Return [x, y] of the center of cell containing provided text 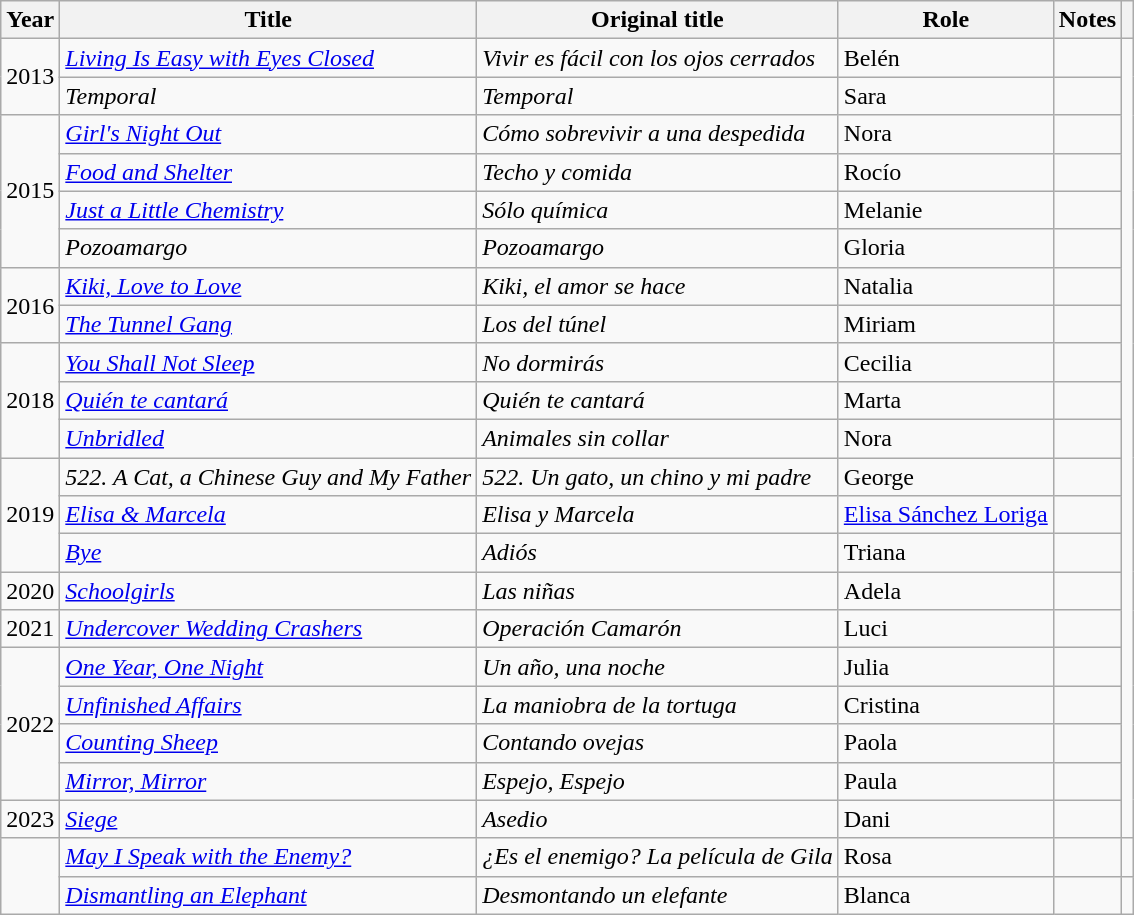
Cómo sobrevivir a una despedida [658, 134]
2020 [30, 591]
Cristina [946, 705]
Adiós [658, 553]
Natalia [946, 286]
The Tunnel Gang [268, 324]
Food and Shelter [268, 172]
Animales sin collar [658, 438]
Dismantling an Elephant [268, 895]
Cecilia [946, 362]
Gloria [946, 248]
Techo y comida [658, 172]
Year [30, 20]
Desmontando un elefante [658, 895]
Operación Camarón [658, 629]
Elisa Sánchez Loriga [946, 515]
522. A Cat, a Chinese Guy and My Father [268, 477]
Blanca [946, 895]
Los del túnel [658, 324]
2015 [30, 191]
522. Un gato, un chino y mi padre [658, 477]
Notes [1087, 20]
2016 [30, 305]
Asedio [658, 819]
Elisa y Marcela [658, 515]
Girl's Night Out [268, 134]
Contando ovejas [658, 743]
Title [268, 20]
Living Is Easy with Eyes Closed [268, 58]
Siege [268, 819]
You Shall Not Sleep [268, 362]
Sara [946, 96]
Paola [946, 743]
Adela [946, 591]
May I Speak with the Enemy? [268, 857]
Rocío [946, 172]
Vivir es fácil con los ojos cerrados [658, 58]
Rosa [946, 857]
Elisa & Marcela [268, 515]
2023 [30, 819]
2019 [30, 515]
Paula [946, 781]
No dormirás [658, 362]
Julia [946, 667]
Kiki, el amor se hace [658, 286]
Luci [946, 629]
Triana [946, 553]
Un año, una noche [658, 667]
2018 [30, 400]
One Year, One Night [268, 667]
Just a Little Chemistry [268, 210]
George [946, 477]
Role [946, 20]
Counting Sheep [268, 743]
Belén [946, 58]
2013 [30, 77]
Marta [946, 400]
¿Es el enemigo? La película de Gila [658, 857]
Schoolgirls [268, 591]
Unfinished Affairs [268, 705]
2021 [30, 629]
Las niñas [658, 591]
Kiki, Love to Love [268, 286]
Miriam [946, 324]
Espejo, Espejo [658, 781]
Unbridled [268, 438]
2022 [30, 724]
La maniobra de la tortuga [658, 705]
Undercover Wedding Crashers [268, 629]
Sólo química [658, 210]
Original title [658, 20]
Bye [268, 553]
Dani [946, 819]
Melanie [946, 210]
Mirror, Mirror [268, 781]
